Search for the cell housing the specified text and yield its (x, y) center coordinate. 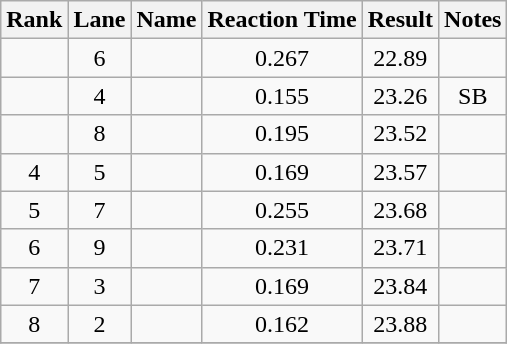
2 (100, 324)
23.57 (400, 172)
Notes (473, 20)
0.195 (282, 134)
0.155 (282, 96)
23.26 (400, 96)
0.255 (282, 210)
0.231 (282, 248)
SB (473, 96)
Reaction Time (282, 20)
0.267 (282, 58)
Result (400, 20)
23.71 (400, 248)
23.52 (400, 134)
Lane (100, 20)
Rank (34, 20)
23.84 (400, 286)
0.162 (282, 324)
23.88 (400, 324)
Name (166, 20)
3 (100, 286)
9 (100, 248)
23.68 (400, 210)
22.89 (400, 58)
